For the text-containing cell, return its midpoint in [x, y] coordinate format. 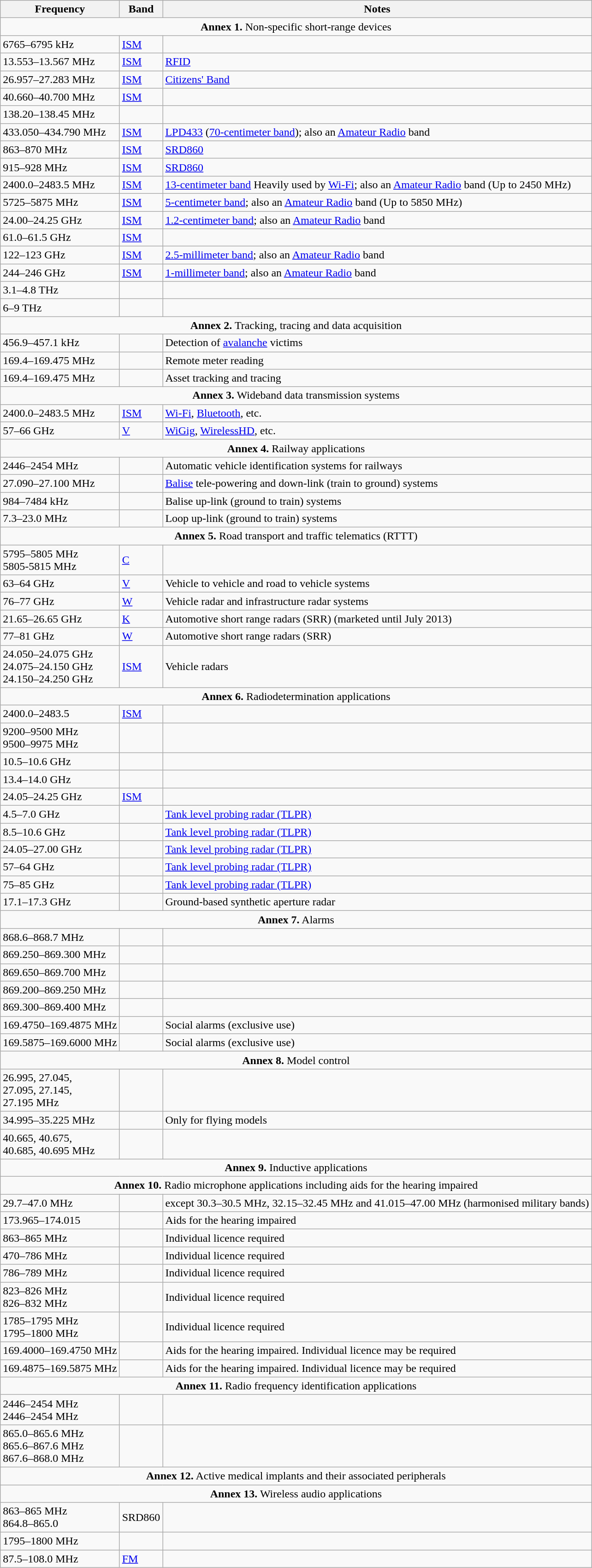
Asset tracking and tracing [377, 378]
863–865 MHz [60, 1238]
Loop up-link (ground to train) systems [377, 519]
63–64 GHz [60, 584]
Citizens' Band [377, 79]
173.965–174.015 [60, 1221]
34.995–35.225 MHz [60, 1120]
Vehicle radar and infrastructure radar systems [377, 601]
C [141, 560]
5725–5875 MHz [60, 202]
868.6–868.7 MHz [60, 937]
Vehicle to vehicle and road to vehicle systems [377, 584]
786–789 MHz [60, 1273]
13.4–14.0 GHz [60, 779]
2400.0–2483.5 [60, 714]
29.7–47.0 MHz [60, 1203]
169.4750–169.4875 MHz [60, 1025]
75–85 GHz [60, 885]
823–826 MHz 826–832 MHz [60, 1297]
169.4000–169.4750 MHz [60, 1351]
Annex 9. Inductive applications [296, 1168]
6–9 THz [60, 308]
Vehicle radars [377, 666]
Annex 11. Radio frequency identification applications [296, 1386]
7.3–23.0 MHz [60, 519]
5795–5805 MHz 5805-5815 MHz [60, 560]
433.050–434.790 MHz [60, 132]
Ground-based synthetic aperture radar [377, 902]
13-centimeter band Heavily used by Wi-Fi; also an Amateur Radio band (Up to 2450 MHz) [377, 185]
869.200–869.250 MHz [60, 990]
Annex 7. Alarms [296, 920]
Balise tele-powering and down-link (train to ground) systems [377, 483]
26.995, 27.045, 27.095, 27.145, 27.195 MHz [60, 1090]
40.660–40.700 MHz [60, 97]
Automatic vehicle identification systems for railways [377, 466]
except 30.3–30.5 MHz, 32.15–32.45 MHz and 41.015–47.00 MHz (harmonised military bands) [377, 1203]
Annex 1. Non-specific short-range devices [296, 27]
Annex 5. Road transport and traffic telematics (RTTT) [296, 536]
470–786 MHz [60, 1256]
Annex 10. Radio microphone applications including aids for the hearing impaired [296, 1185]
Wi-Fi, Bluetooth, etc. [377, 413]
24.05–27.00 GHz [60, 850]
915–928 MHz [60, 167]
869.650–869.700 MHz [60, 972]
6765–6795 kHz [60, 44]
21.65–26.65 GHz [60, 619]
27.090–27.100 MHz [60, 483]
244–246 GHz [60, 273]
RFID [377, 62]
K [141, 619]
1.2-centimeter band; also an Amateur Radio band [377, 220]
Annex 3. Wideband data transmission systems [296, 395]
456.9–457.1 kHz [60, 343]
76–77 GHz [60, 601]
122–123 GHz [60, 255]
57–66 GHz [60, 431]
169.4875–169.5875 MHz [60, 1368]
Only for flying models [377, 1120]
87.5–108.0 MHz [60, 1559]
3.1–4.8 THz [60, 290]
24.05–24.25 GHz [60, 796]
Band [141, 9]
5-centimeter band; also an Amateur Radio band (Up to 5850 MHz) [377, 202]
77–81 GHz [60, 636]
865.0–865.6 MHz 865.6–867.6 MHz 867.6–868.0 MHz [60, 1446]
Annex 12. Active medical implants and their associated peripherals [296, 1476]
8.5–10.6 GHz [60, 832]
869.300–869.400 MHz [60, 1007]
LPD433 (70-centimeter band); also an Amateur Radio band [377, 132]
WiGig, WirelessHD, etc. [377, 431]
984–7484 kHz [60, 501]
1-millimeter band; also an Amateur Radio band [377, 273]
26.957–27.283 MHz [60, 79]
Annex 6. Radiodetermination applications [296, 696]
1795–1800 MHz [60, 1541]
61.0–61.5 GHz [60, 238]
10.5–10.6 GHz [60, 761]
4.5–7.0 GHz [60, 814]
57–64 GHz [60, 867]
169.5875–169.6000 MHz [60, 1042]
Annex 8. Model control [296, 1060]
869.250–869.300 MHz [60, 955]
Annex 2. Tracking, tracing and data acquisition [296, 325]
Detection of avalanche victims [377, 343]
Automotive short range radars (SRR) (marketed until July 2013) [377, 619]
17.1–17.3 GHz [60, 902]
2446–2454 MHz [60, 466]
2446–2454 MHz 2446–2454 MHz [60, 1409]
Annex 4. Railway applications [296, 448]
40.665, 40.675, 40.685, 40.695 MHz [60, 1143]
Notes [377, 9]
Annex 13. Wireless audio applications [296, 1494]
FM [141, 1559]
2.5-millimeter band; also an Amateur Radio band [377, 255]
Remote meter reading [377, 360]
1785–1795 MHz 1795–1800 MHz [60, 1327]
Balise up-link (ground to train) systems [377, 501]
Frequency [60, 9]
24.00–24.25 GHz [60, 220]
138.20–138.45 MHz [60, 114]
Aids for the hearing impaired [377, 1221]
9200–9500 MHz 9500–9975 MHz [60, 737]
24.050–24.075 GHz 24.075–24.150 GHz 24.150–24.250 GHz [60, 666]
13.553–13.567 MHz [60, 62]
863–870 MHz [60, 150]
863–865 MHz 864.8–865.0 [60, 1517]
Automotive short range radars (SRR) [377, 636]
